Scan for the cell matching the given text and deliver its [X, Y] coordinate at center. 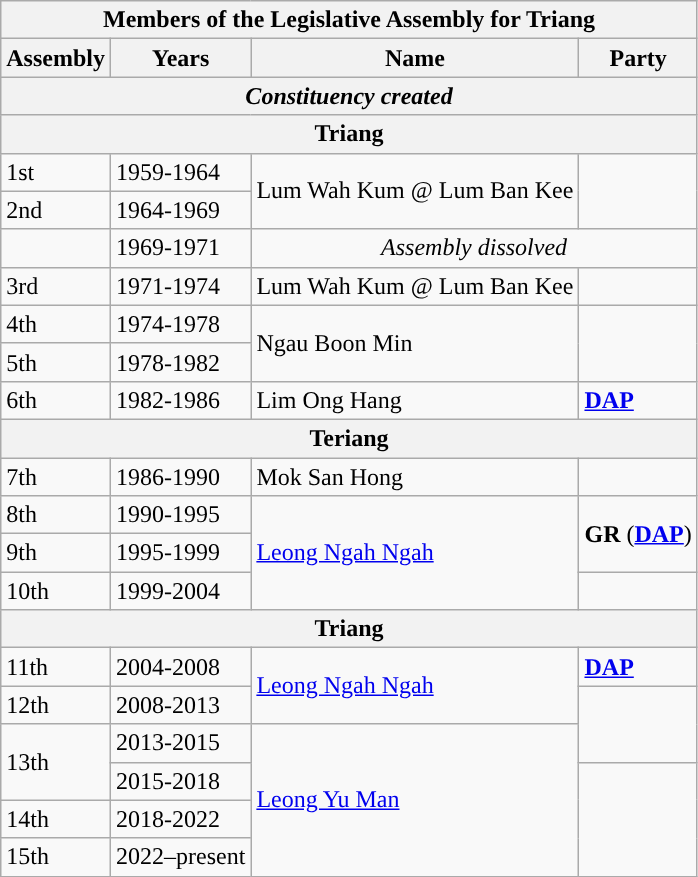
1st [56, 172]
15th [56, 857]
12th [56, 705]
Assembly [56, 58]
2004-2008 [180, 667]
1999-2004 [180, 591]
2008-2013 [180, 705]
Constituency created [350, 96]
3rd [56, 286]
Mok San Hong [415, 477]
11th [56, 667]
GR (DAP) [638, 534]
Leong Yu Man [415, 800]
1995-1999 [180, 553]
2013-2015 [180, 743]
Name [415, 58]
Assembly dissolved [474, 248]
14th [56, 819]
1959-1964 [180, 172]
1969-1971 [180, 248]
1974-1978 [180, 324]
9th [56, 553]
2nd [56, 210]
6th [56, 400]
Years [180, 58]
2018-2022 [180, 819]
10th [56, 591]
Teriang [350, 438]
1986-1990 [180, 477]
7th [56, 477]
Lim Ong Hang [415, 400]
Ngau Boon Min [415, 343]
1971-1974 [180, 286]
2022–present [180, 857]
4th [56, 324]
5th [56, 362]
13th [56, 762]
1978-1982 [180, 362]
8th [56, 515]
1990-1995 [180, 515]
1982-1986 [180, 400]
Party [638, 58]
2015-2018 [180, 781]
Members of the Legislative Assembly for Triang [350, 20]
1964-1969 [180, 210]
